Return [X, Y] of the center of cell containing provided text 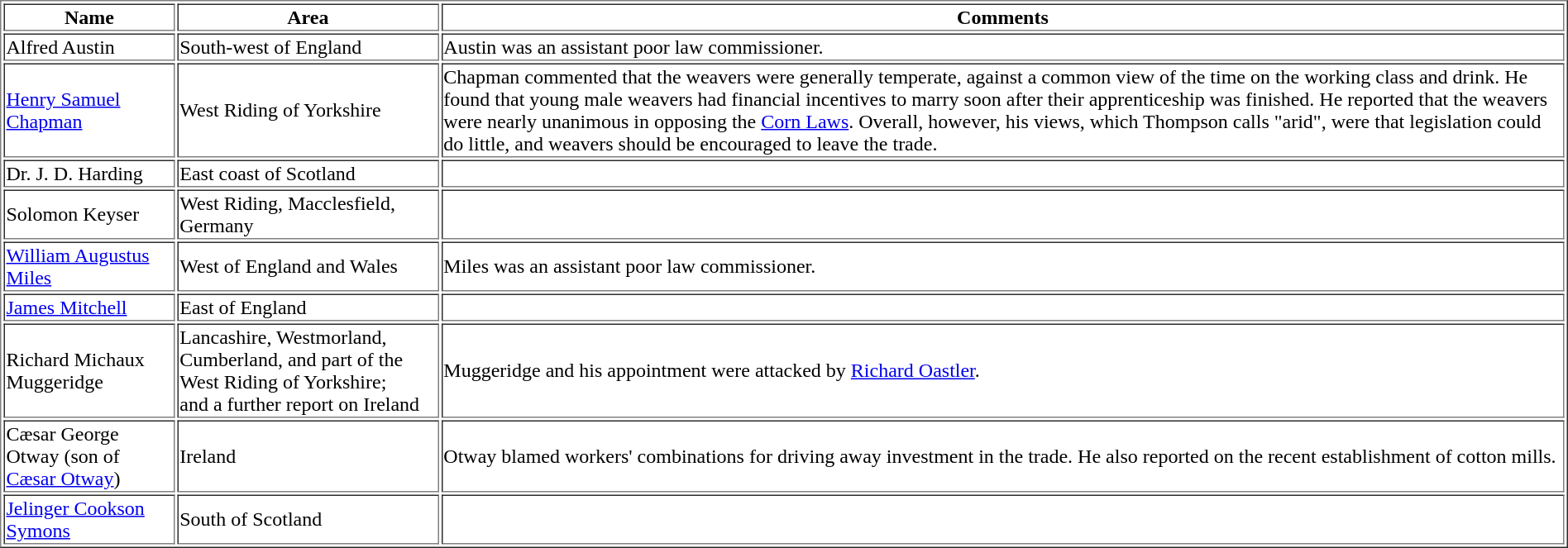
East of England [308, 307]
Area [308, 17]
Henry Samuel Chapman [89, 110]
Lancashire, Westmorland, Cumberland, and part of the West Riding of Yorkshire;and a further report on Ireland [308, 371]
Richard Michaux Muggeridge [89, 371]
Muggeridge and his appointment were attacked by Richard Oastler. [1002, 371]
Otway blamed workers' combinations for driving away investment in the trade. He also reported on the recent establishment of cotton mills. [1002, 456]
Cæsar George Otway (son of Cæsar Otway) [89, 456]
Comments [1002, 17]
Miles was an assistant poor law commissioner. [1002, 266]
Dr. J. D. Harding [89, 174]
Austin was an assistant poor law commissioner. [1002, 46]
Alfred Austin [89, 46]
James Mitchell [89, 307]
Jelinger Cookson Symons [89, 519]
Solomon Keyser [89, 215]
William Augustus Miles [89, 266]
South of Scotland [308, 519]
Name [89, 17]
West of England and Wales [308, 266]
Ireland [308, 456]
South-west of England [308, 46]
East coast of Scotland [308, 174]
West Riding of Yorkshire [308, 110]
West Riding, Macclesfield, Germany [308, 215]
